From the cell containing the given text, extract its center point as (x, y) coordinate. 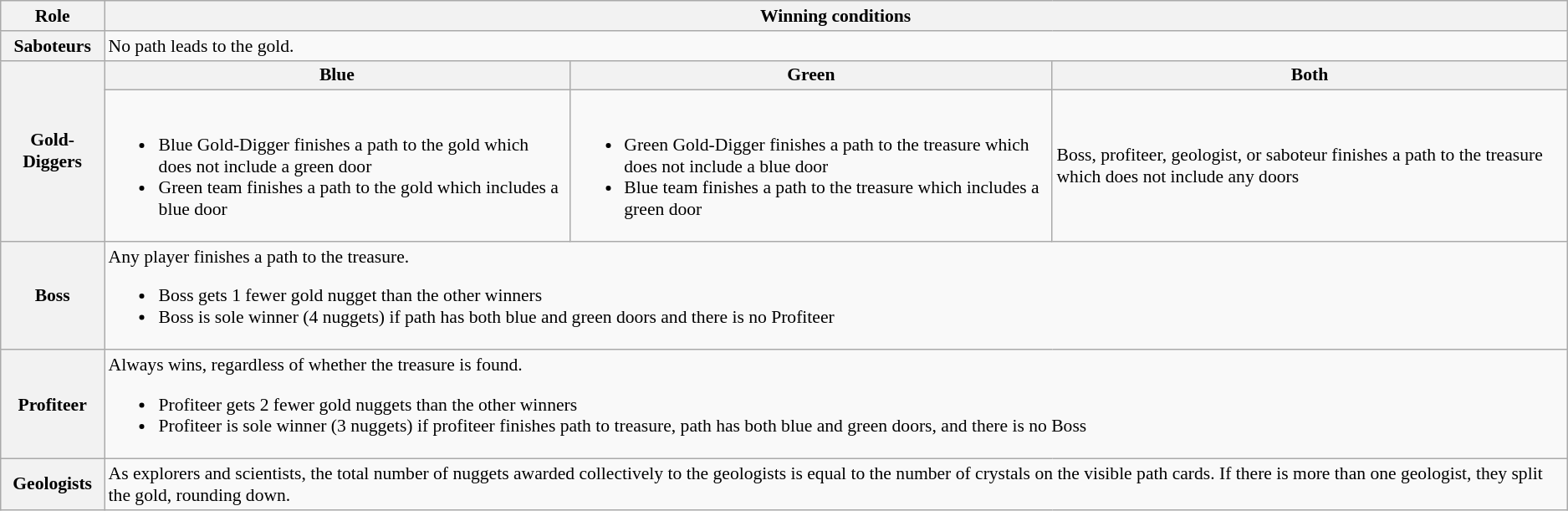
Role (53, 16)
Boss (53, 296)
No path leads to the gold. (836, 46)
Green (811, 75)
Winning conditions (836, 16)
Blue (338, 75)
Blue Gold-Digger finishes a path to the gold which does not include a green doorGreen team finishes a path to the gold which includes a blue door (338, 166)
Geologists (53, 483)
Profiteer (53, 405)
Gold-Diggers (53, 151)
Both (1310, 75)
Boss, profiteer, geologist, or saboteur finishes a path to the treasure which does not include any doors (1310, 166)
Saboteurs (53, 46)
